Pinpoint the cell where the given text exists, returning its (x, y) midpoint coordinate. 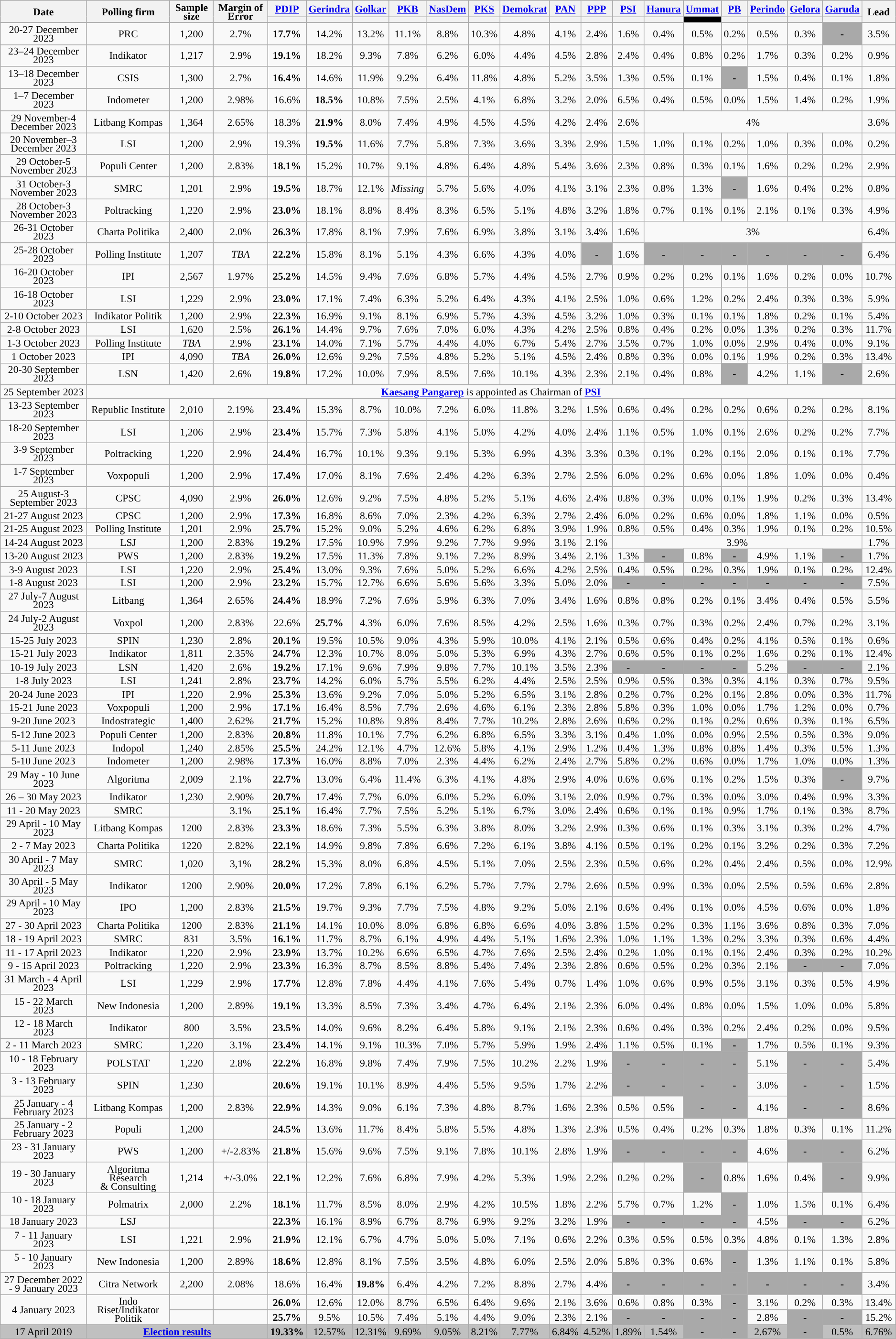
2-10 October 2023 (43, 316)
22.9% (287, 1107)
30 April - 5 May 2023 (43, 885)
2.67% (767, 1332)
2,400 (191, 232)
Gelora (805, 9)
Indostrategic (128, 721)
PKS (484, 9)
+/-2.83% (240, 1151)
Indopol (128, 748)
4% (753, 122)
25 September 2023 (43, 392)
15.6% (329, 1151)
CSIS (128, 78)
1220 (191, 846)
16.9% (329, 316)
23–24 December 2023 (43, 55)
1,400 (191, 721)
14.5% (329, 276)
24.5% (287, 1129)
21-25 August 2023 (43, 529)
20.6% (287, 1085)
1,241 (191, 681)
1,207 (191, 254)
1,620 (191, 329)
800 (191, 1027)
24.2% (329, 748)
23.9% (287, 952)
Polmatrix (128, 1204)
Golkar (371, 9)
2,009 (191, 779)
15-25 July 2023 (43, 640)
1-7 September 2023 (43, 476)
20.0% (287, 885)
20 November–3 December 2023 (43, 144)
27 December 2022 - 9 January 2023 (43, 1284)
20-24 June 2023 (43, 694)
11.1% (408, 33)
20-27 December 2023 (43, 33)
PSI (628, 9)
23 - 31 January 2023 (43, 1151)
PDIP (287, 9)
12.7% (371, 583)
16-20 October 2023 (43, 276)
11.6% (371, 144)
18.9% (329, 600)
25.2% (287, 276)
18.3% (287, 122)
6.84% (565, 1332)
13–18 December 2023 (43, 78)
Indo Riset/Indikator Politik (128, 1310)
19.3% (287, 144)
15-21 July 2023 (43, 653)
20.1% (287, 640)
Citra Network (128, 1284)
22.6% (287, 622)
13.3% (329, 1005)
2,567 (191, 276)
1.97% (240, 276)
1,240 (191, 748)
Perindo (767, 9)
1,811 (191, 653)
13-23 September 2023 (43, 410)
Republic Institute (128, 410)
18.5% (329, 100)
1–7 December 2023 (43, 100)
23.5% (287, 1027)
3-9 September 2023 (43, 454)
25.3% (287, 694)
11 - 20 May 2023 (43, 810)
2.62% (240, 721)
9.05% (447, 1332)
Ummat (702, 9)
+/-3.0% (240, 1177)
26-31 October 2023 (43, 232)
Algoritma (128, 779)
Demokrat (525, 9)
2,010 (191, 410)
POLSTAT (128, 1063)
2.35% (240, 653)
12.2% (329, 1177)
4 January 2023 (43, 1310)
1,300 (191, 78)
27 July-7 August 2023 (43, 600)
26 – 30 May 2023 (43, 797)
9-20 June 2023 (43, 721)
31 March - 4 April 2023 (43, 983)
1 October 2023 (43, 356)
29 October-5 November 2023 (43, 166)
3,1% (240, 863)
21.5% (287, 907)
2.82% (240, 846)
18.2% (329, 55)
24 July-2 August 2023 (43, 622)
1,020 (191, 863)
16.7% (329, 454)
2 - 7 May 2023 (43, 846)
9 - 15 April 2023 (43, 966)
21.1% (287, 925)
20.7% (287, 797)
13.7% (329, 952)
25 January - 2 February 2023 (43, 1129)
PPP (597, 9)
26.1% (287, 329)
12.0% (371, 1302)
Litbang (128, 600)
1.89% (628, 1332)
13-20 August 2023 (43, 556)
21.7% (287, 721)
Voxpol (128, 622)
11.3% (371, 556)
12.57% (329, 1332)
23.1% (287, 343)
12.9% (879, 863)
4.52% (597, 1332)
2.08% (240, 1284)
5-12 June 2023 (43, 734)
17.8% (329, 232)
7.77% (525, 1332)
11.9% (371, 78)
20-30 September 2023 (43, 374)
Indikator Politik (128, 316)
NasDem (447, 9)
1-3 October 2023 (43, 343)
2.19% (240, 410)
29 May - 10 June 2023 (43, 779)
Margin of Error (240, 11)
5-11 June 2023 (43, 748)
Polling firm (128, 11)
Kaesang Pangarep is appointed as Chairman of PSI (491, 392)
Hanura (664, 9)
5 - 10 January 2023 (43, 1262)
16-18 October 2023 (43, 298)
13.2% (371, 33)
14.3% (329, 1107)
11.2% (879, 1129)
1-8 August 2023 (43, 583)
11.4% (408, 779)
10 - 18 February 2023 (43, 1063)
10.9% (371, 543)
21-27 August 2023 (43, 515)
19 - 30 January 2023 (43, 1177)
2.85% (240, 748)
28 October-3 November 2023 (43, 210)
1.54% (664, 1332)
25 January - 4 February 2023 (43, 1107)
1,214 (191, 1177)
12.3% (329, 653)
1,221 (191, 1240)
2,000 (191, 1204)
18 - 19 April 2023 (43, 939)
21.8% (287, 1151)
Populi (128, 1129)
831 (191, 939)
15-21 June 2023 (43, 708)
12.31% (371, 1332)
3 - 13 February 2023 (43, 1085)
Lead (879, 11)
Gerindra (329, 9)
16.3% (329, 966)
17 April 2019 (43, 1332)
19.7% (329, 907)
1,206 (191, 432)
10-19 July 2023 (43, 667)
5-10 June 2023 (43, 761)
7 - 11 January 2023 (43, 1240)
14.9% (329, 846)
PKB (408, 9)
1,217 (191, 55)
PAN (565, 9)
6.76% (879, 1332)
31 October-3 November 2023 (43, 188)
27 - 30 April 2023 (43, 925)
20.8% (287, 734)
14.4% (329, 329)
2-8 October 2023 (43, 329)
PRC (128, 33)
18.7% (329, 188)
8.3% (447, 210)
17.0% (329, 476)
16.6% (287, 100)
Date (43, 11)
24.7% (287, 653)
2,200 (191, 1284)
12 - 18 March 2023 (43, 1027)
11 - 17 April 2023 (43, 952)
30 April - 7 May 2023 (43, 863)
IPO (128, 907)
19.33% (287, 1332)
9.69% (408, 1332)
10 - 18 January 2023 (43, 1204)
25-28 October 2023 (43, 254)
15.8% (329, 254)
22.7% (287, 779)
3% (753, 232)
8.21% (484, 1332)
PB (734, 9)
Garuda (842, 9)
25.5% (287, 748)
2 - 11 March 2023 (43, 1045)
28.2% (287, 863)
25.1% (287, 810)
23.2% (287, 583)
Missing (408, 188)
14-24 August 2023 (43, 543)
Sample size (191, 11)
26.3% (287, 232)
1-8 July 2023 (43, 681)
15 - 22 March 2023 (43, 1005)
25 August-3 September 2023 (43, 498)
29 November-4 December 2023 (43, 122)
14.6% (329, 78)
8.2% (408, 1027)
18 January 2023 (43, 1221)
25.4% (287, 569)
16.0% (329, 761)
Algoritma Research& Consulting (128, 1177)
3-9 August 2023 (43, 569)
23.7% (287, 681)
Election results (177, 1332)
9.4% (371, 276)
18-20 September 2023 (43, 432)
